Identify which cell holds the provided text, then report its [X, Y] central coordinate. 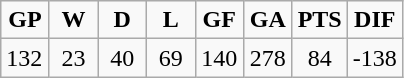
40 [122, 58]
GA [268, 20]
W [74, 20]
PTS [320, 20]
132 [26, 58]
GF [220, 20]
GP [26, 20]
23 [74, 58]
84 [320, 58]
DIF [374, 20]
-138 [374, 58]
D [122, 20]
69 [170, 58]
L [170, 20]
140 [220, 58]
278 [268, 58]
